Locate the cell with the specified text and output its [X, Y] center coordinate. 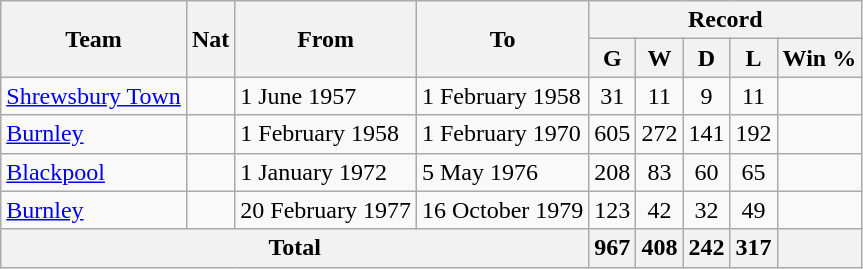
1 January 1972 [326, 172]
49 [754, 210]
967 [612, 248]
Nat [210, 39]
123 [612, 210]
9 [706, 96]
Record [726, 20]
141 [706, 134]
1 June 1957 [326, 96]
Total [295, 248]
5 May 1976 [502, 172]
From [326, 39]
83 [660, 172]
242 [706, 248]
L [754, 58]
42 [660, 210]
G [612, 58]
272 [660, 134]
1 February 1970 [502, 134]
605 [612, 134]
16 October 1979 [502, 210]
Team [94, 39]
65 [754, 172]
60 [706, 172]
W [660, 58]
20 February 1977 [326, 210]
32 [706, 210]
31 [612, 96]
Blackpool [94, 172]
408 [660, 248]
192 [754, 134]
317 [754, 248]
Win % [820, 58]
To [502, 39]
Shrewsbury Town [94, 96]
D [706, 58]
208 [612, 172]
